Return (x, y) of the center of cell containing provided text 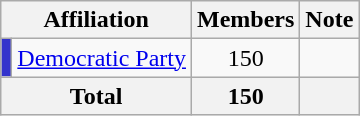
Affiliation (96, 20)
Members (245, 20)
Note (330, 20)
Democratic Party (102, 58)
Total (96, 96)
